Detect which cell encompasses the target text, then output its (x, y) center coordinate. 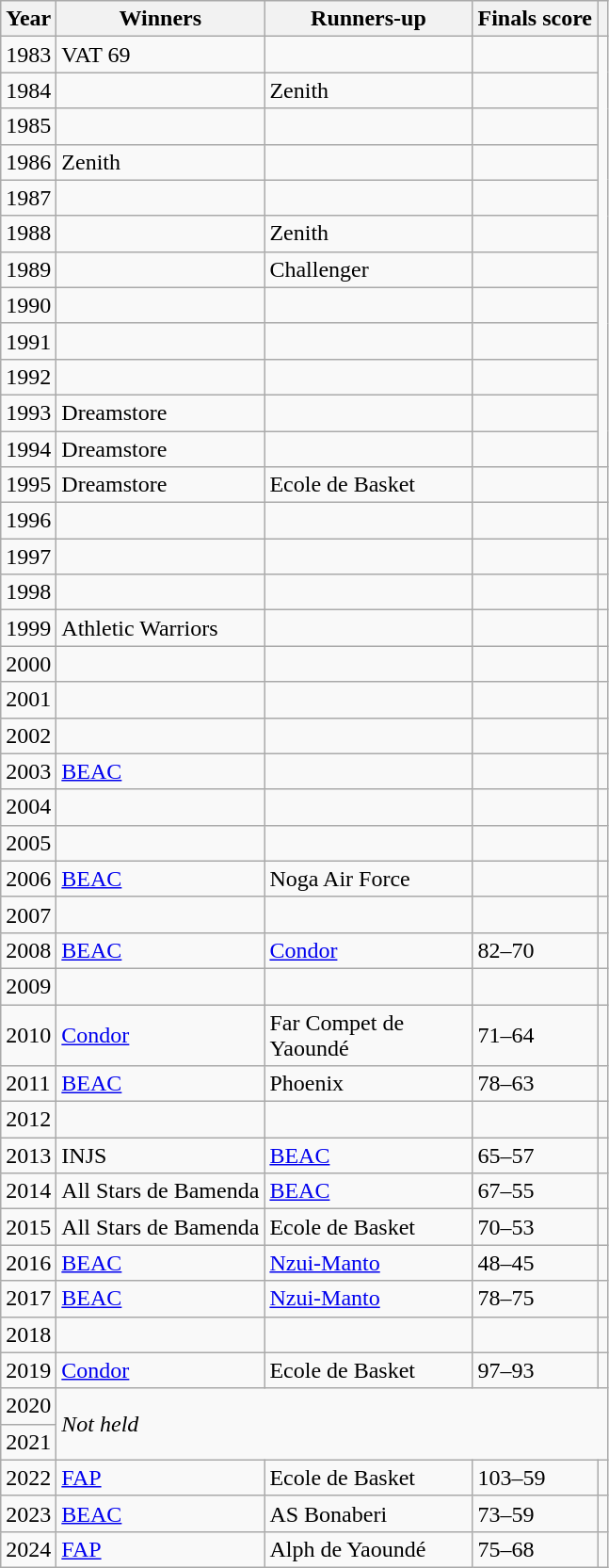
2013 (28, 1156)
Far Compet de Yaoundé (369, 1034)
2004 (28, 807)
2019 (28, 1370)
2005 (28, 843)
2002 (28, 736)
70–53 (535, 1227)
1992 (28, 377)
Alph de Yaoundé (369, 1549)
82–70 (535, 950)
2001 (28, 700)
97–93 (535, 1370)
2016 (28, 1263)
Runners-up (369, 19)
2018 (28, 1334)
1983 (28, 55)
2017 (28, 1299)
2024 (28, 1549)
1989 (28, 269)
Athletic Warriors (160, 628)
1990 (28, 305)
Noga Air Force (369, 879)
1993 (28, 412)
1999 (28, 628)
2023 (28, 1513)
2007 (28, 914)
Finals score (535, 19)
2021 (28, 1442)
Not held (332, 1424)
2011 (28, 1084)
75–68 (535, 1549)
78–63 (535, 1084)
2014 (28, 1191)
Challenger (369, 269)
VAT 69 (160, 55)
1997 (28, 557)
2009 (28, 986)
48–45 (535, 1263)
Year (28, 19)
1998 (28, 592)
78–75 (535, 1299)
1985 (28, 126)
2020 (28, 1406)
1995 (28, 485)
103–59 (535, 1478)
AS Bonaberi (369, 1513)
Winners (160, 19)
2010 (28, 1034)
Phoenix (369, 1084)
2006 (28, 879)
1988 (28, 234)
2003 (28, 771)
73–59 (535, 1513)
2012 (28, 1120)
67–55 (535, 1191)
2008 (28, 950)
71–64 (535, 1034)
1991 (28, 341)
2022 (28, 1478)
1986 (28, 162)
INJS (160, 1156)
1984 (28, 90)
1996 (28, 521)
2015 (28, 1227)
65–57 (535, 1156)
1994 (28, 449)
2000 (28, 664)
1987 (28, 198)
